Scan for the cell matching the given text and deliver its (X, Y) coordinate at center. 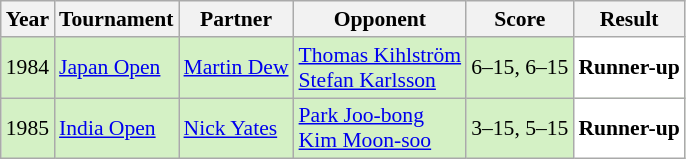
India Open (116, 128)
6–15, 6–15 (520, 68)
Park Joo-bong Kim Moon-soo (380, 128)
Result (628, 19)
1984 (28, 68)
Japan Open (116, 68)
Tournament (116, 19)
Partner (236, 19)
Year (28, 19)
Nick Yates (236, 128)
Martin Dew (236, 68)
Opponent (380, 19)
Thomas Kihlström Stefan Karlsson (380, 68)
3–15, 5–15 (520, 128)
Score (520, 19)
1985 (28, 128)
